Detect which cell encompasses the target text, then output its (x, y) center coordinate. 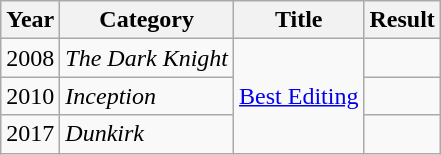
Dunkirk (147, 134)
Inception (147, 96)
2017 (30, 134)
Year (30, 20)
The Dark Knight (147, 58)
2010 (30, 96)
Title (299, 20)
Best Editing (299, 96)
Category (147, 20)
2008 (30, 58)
Result (402, 20)
